Extract the [X, Y] coordinate from the center of the cell holding the provided text.  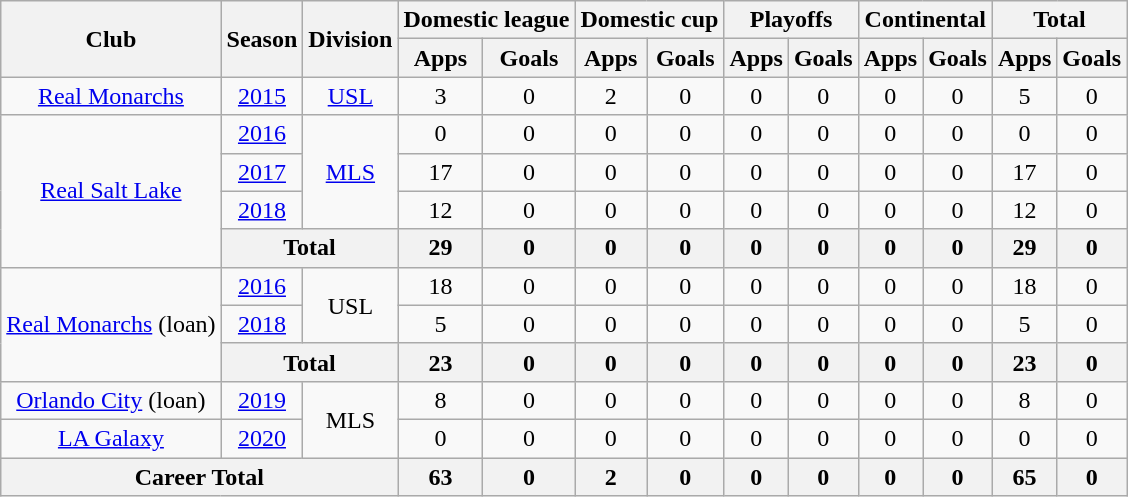
Real Salt Lake [111, 191]
Continental [925, 20]
Club [111, 39]
Domestic cup [650, 20]
Real Monarchs (loan) [111, 324]
2017 [262, 172]
63 [440, 477]
3 [440, 96]
Domestic league [486, 20]
Real Monarchs [111, 96]
Playoffs [791, 20]
2015 [262, 96]
Career Total [200, 477]
65 [1024, 477]
LA Galaxy [111, 438]
Division [350, 39]
Season [262, 39]
2019 [262, 400]
Orlando City (loan) [111, 400]
2020 [262, 438]
